Identify which cell holds the provided text, then report its [x, y] central coordinate. 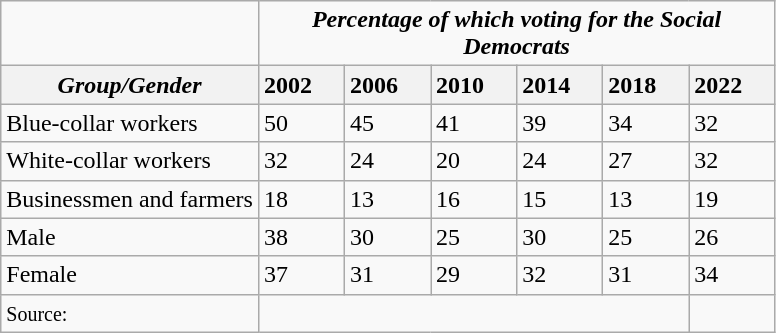
26 [732, 237]
Female [130, 275]
White-collar workers [130, 161]
19 [732, 199]
Male [130, 237]
Blue-collar workers [130, 123]
2010 [474, 85]
Percentage of which voting for the Social Democrats [516, 34]
18 [301, 199]
Businessmen and farmers [130, 199]
2014 [560, 85]
45 [387, 123]
2022 [732, 85]
41 [474, 123]
37 [301, 275]
20 [474, 161]
2006 [387, 85]
2018 [646, 85]
Source: [130, 313]
Group/Gender [130, 85]
29 [474, 275]
38 [301, 237]
15 [560, 199]
50 [301, 123]
2002 [301, 85]
27 [646, 161]
16 [474, 199]
39 [560, 123]
